Extract the [x, y] coordinate from the center of the cell holding the provided text.  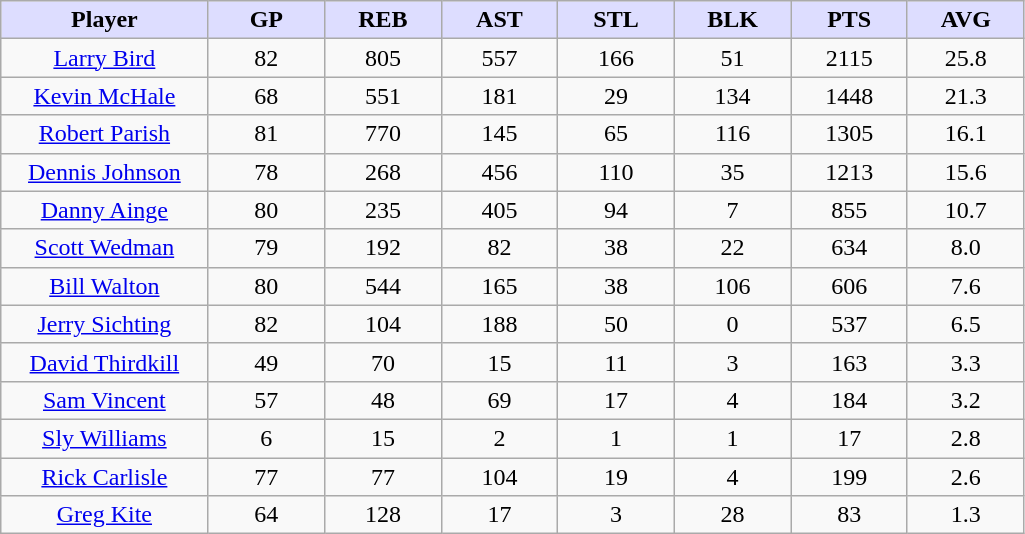
BLK [732, 20]
8.0 [966, 248]
134 [732, 96]
35 [732, 172]
1448 [850, 96]
3.2 [966, 400]
557 [500, 58]
0 [732, 324]
Danny Ainge [104, 210]
68 [266, 96]
Dennis Johnson [104, 172]
Scott Wedman [104, 248]
64 [266, 515]
STL [616, 20]
GP [266, 20]
11 [616, 362]
199 [850, 477]
128 [384, 515]
181 [500, 96]
Jerry Sichting [104, 324]
6.5 [966, 324]
Kevin McHale [104, 96]
2115 [850, 58]
Player [104, 20]
106 [732, 286]
456 [500, 172]
606 [850, 286]
1.3 [966, 515]
48 [384, 400]
AVG [966, 20]
19 [616, 477]
78 [266, 172]
2 [500, 438]
25.8 [966, 58]
PTS [850, 20]
6 [266, 438]
235 [384, 210]
David Thirdkill [104, 362]
805 [384, 58]
7.6 [966, 286]
163 [850, 362]
28 [732, 515]
184 [850, 400]
405 [500, 210]
3.3 [966, 362]
22 [732, 248]
166 [616, 58]
145 [500, 134]
268 [384, 172]
69 [500, 400]
57 [266, 400]
10.7 [966, 210]
29 [616, 96]
49 [266, 362]
551 [384, 96]
Larry Bird [104, 58]
1213 [850, 172]
188 [500, 324]
Greg Kite [104, 515]
2.6 [966, 477]
192 [384, 248]
83 [850, 515]
81 [266, 134]
21.3 [966, 96]
537 [850, 324]
Rick Carlisle [104, 477]
Sly Williams [104, 438]
7 [732, 210]
51 [732, 58]
15.6 [966, 172]
REB [384, 20]
544 [384, 286]
Robert Parish [104, 134]
770 [384, 134]
AST [500, 20]
1305 [850, 134]
Sam Vincent [104, 400]
165 [500, 286]
2.8 [966, 438]
116 [732, 134]
79 [266, 248]
94 [616, 210]
634 [850, 248]
50 [616, 324]
Bill Walton [104, 286]
16.1 [966, 134]
70 [384, 362]
65 [616, 134]
110 [616, 172]
855 [850, 210]
